Search for the cell housing the specified text and yield its (x, y) center coordinate. 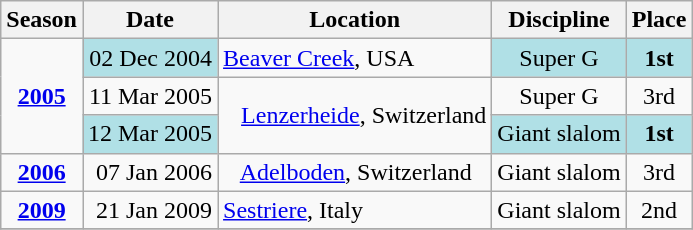
2nd (659, 210)
Discipline (559, 20)
Location (355, 20)
Place (659, 20)
2005 (42, 96)
07 Jan 2006 (150, 172)
2009 (42, 210)
11 Mar 2005 (150, 96)
Beaver Creek, USA (355, 58)
21 Jan 2009 (150, 210)
02 Dec 2004 (150, 58)
Date (150, 20)
Lenzerheide, Switzerland (355, 115)
Season (42, 20)
Sestriere, Italy (355, 210)
12 Mar 2005 (150, 134)
Adelboden, Switzerland (355, 172)
2006 (42, 172)
